Return (X, Y) of the center of cell containing provided text 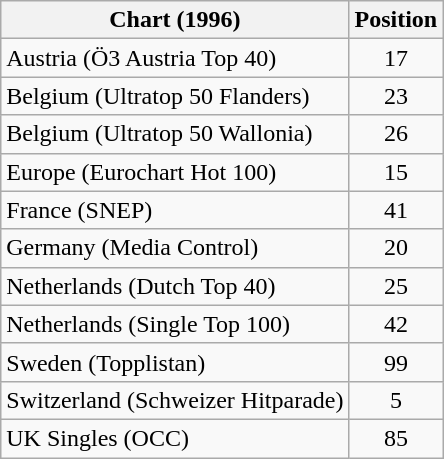
Austria (Ö3 Austria Top 40) (175, 58)
23 (396, 96)
Europe (Eurochart Hot 100) (175, 172)
17 (396, 58)
Switzerland (Schweizer Hitparade) (175, 400)
Netherlands (Single Top 100) (175, 324)
5 (396, 400)
Chart (1996) (175, 20)
UK Singles (OCC) (175, 438)
Germany (Media Control) (175, 248)
Sweden (Topplistan) (175, 362)
41 (396, 210)
42 (396, 324)
Position (396, 20)
26 (396, 134)
15 (396, 172)
85 (396, 438)
Belgium (Ultratop 50 Wallonia) (175, 134)
99 (396, 362)
France (SNEP) (175, 210)
20 (396, 248)
Belgium (Ultratop 50 Flanders) (175, 96)
25 (396, 286)
Netherlands (Dutch Top 40) (175, 286)
